Locate the cell with the specified text and output its (X, Y) center coordinate. 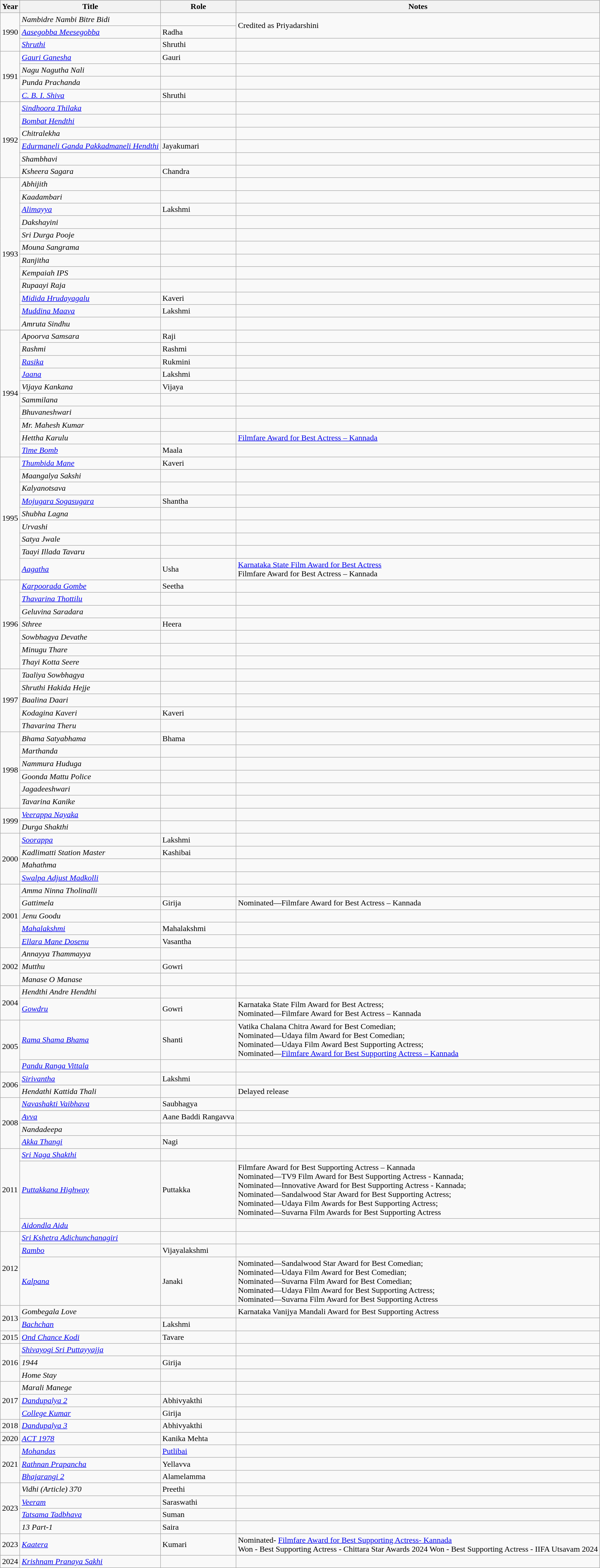
Chitralekha (90, 133)
Rasika (90, 361)
Title (90, 7)
Gowdru (90, 1009)
Suman (198, 1515)
Krishnam Pranaya Sakhi (90, 1562)
Raji (198, 336)
Rambo (90, 1250)
Rukmini (198, 361)
Ranjitha (90, 260)
2013 (10, 1318)
Shruthi Hakida Hejje (90, 688)
Rupaayi Raja (90, 285)
Filmfare Award for Best Actress – Kannada (418, 438)
Kanika Mehta (198, 1438)
Aidondla Aidu (90, 1225)
Marthanda (90, 751)
Sri Durga Pooje (90, 235)
Gauri Ganesha (90, 57)
Baalina Daari (90, 700)
Sowbhagya Devathe (90, 637)
1998 (10, 770)
Janaki (198, 1281)
Nambidre Nambi Bitre Bidi (90, 19)
Saraswathi (198, 1502)
Veerappa Nayaka (90, 814)
Vasantha (198, 941)
Bhuvaneshwari (90, 412)
Bachchan (90, 1324)
Avva (90, 1117)
1990 (10, 32)
1991 (10, 76)
2016 (10, 1362)
Nagi (198, 1142)
Yellavva (198, 1464)
Preethi (198, 1489)
Annayya Thammayya (90, 954)
Heera (198, 624)
Ellara Mane Dosenu (90, 941)
C. B. I. Shiva (90, 95)
Rama Shama Bhama (90, 1040)
Tavare (198, 1337)
2005 (10, 1046)
Shantha (198, 501)
Muddina Maava (90, 311)
Urvashi (90, 526)
Nammura Huduga (90, 764)
Thavarina Thottilu (90, 599)
Karnataka Vanijya Mandali Award for Best Supporting Actress (418, 1312)
Shubha Lagna (90, 514)
Dakshayini (90, 222)
Karnataka State Film Award for Best ActressFilmfare Award for Best Actress – Kannada (418, 569)
2012 (10, 1268)
Akka Thangi (90, 1142)
Apoorva Samsara (90, 336)
College Kumar (90, 1413)
Maangalya Sakshi (90, 476)
Sri Naga Shakthi (90, 1155)
2020 (10, 1438)
1944 (90, 1362)
Taaliya Sowbhagya (90, 675)
Jenu Goodu (90, 916)
Bhama (198, 738)
Punda Prachanda (90, 83)
13 Part-1 (90, 1527)
1993 (10, 254)
Jagadeeshwari (90, 789)
Sirivantha (90, 1079)
Rathnan Prapancha (90, 1464)
Thavarina Theru (90, 726)
Minugu Thare (90, 650)
Ond Chance Kodi (90, 1337)
Manase O Manase (90, 979)
Abhijith (90, 184)
Kadlimatti Station Master (90, 852)
2018 (10, 1426)
Veeram (90, 1502)
2024 (10, 1562)
ACT 1978 (90, 1438)
Tatsama Tadbhava (90, 1515)
2000 (10, 859)
2006 (10, 1085)
Puttakka (198, 1190)
Hettha Karulu (90, 438)
Karpoorada Gombe (90, 586)
Satya Jwale (90, 539)
2002 (10, 966)
Aagatha (90, 569)
Putlibai (198, 1451)
Bhama Satyabhama (90, 738)
Swalpa Adjust Madkolli (90, 878)
1994 (10, 393)
Dandupalya 2 (90, 1400)
Puttakkana Highway (90, 1190)
Vijaya Kankana (90, 387)
Notes (418, 7)
Saira (198, 1527)
Aane Baddi Rangavva (198, 1117)
Radha (198, 32)
Seetha (198, 586)
Tavarina Kanike (90, 802)
1992 (10, 140)
2011 (10, 1190)
Vijayalakshmi (198, 1250)
1996 (10, 624)
Aasegobba Meesegobba (90, 32)
Kalpana (90, 1281)
Nagu Nagutha Nali (90, 70)
Karnataka State Film Award for Best Actress;Nominated—Filmfare Award for Best Actress – Kannada (418, 1009)
Year (10, 7)
Hendthi Andre Hendthi (90, 992)
Chandra (198, 172)
Vijaya (198, 387)
1995 (10, 518)
Navashakti Vaibhava (90, 1104)
Shambhavi (90, 159)
1999 (10, 821)
Sthree (90, 624)
Mahathma (90, 865)
Kalyanotsava (90, 488)
Usha (198, 569)
Pandu Ranga Vittala (90, 1066)
Edurmaneli Ganda Pakkadmaneli Hendthi (90, 146)
Amma Ninna Tholinalli (90, 890)
Shanti (198, 1040)
2017 (10, 1400)
Saubhagya (198, 1104)
Thumbida Mane (90, 463)
Shivayogi Sri Puttayyajja (90, 1350)
1997 (10, 700)
Soorappa (90, 840)
Gombegala Love (90, 1312)
2004 (10, 1003)
Role (198, 7)
Thayi Kotta Seere (90, 662)
Dandupalya 3 (90, 1426)
2015 (10, 1337)
Alimayya (90, 210)
Gauri (198, 57)
Credited as Priyadarshini (418, 26)
Hendathi Kattida Thali (90, 1091)
Bhajarangi 2 (90, 1476)
Marali Manege (90, 1388)
Nandadeepa (90, 1129)
2001 (10, 916)
Home Stay (90, 1375)
Durga Shakthi (90, 827)
Sindhoora Thilaka (90, 108)
Maala (198, 450)
Bombat Hendthi (90, 121)
Time Bomb (90, 450)
Vidhi (Article) 370 (90, 1489)
Jaana (90, 374)
Kumari (198, 1544)
Kashibai (198, 852)
Ksheera Sagara (90, 172)
Gattimela (90, 903)
Midida Hrudayagalu (90, 298)
Mohandas (90, 1451)
Mutthu (90, 966)
Delayed release (418, 1091)
Sri Kshetra Adichunchanagiri (90, 1238)
Amruta Sindhu (90, 323)
Alamelamma (198, 1476)
Goonda Mattu Police (90, 777)
Mr. Mahesh Kumar (90, 425)
Jayakumari (198, 146)
Kodagina Kaveri (90, 713)
Sammilana (90, 400)
Geluvina Saradara (90, 612)
Mouna Sangrama (90, 248)
2021 (10, 1464)
Kempaiah IPS (90, 273)
Mojugara Sogasugara (90, 501)
2008 (10, 1123)
Taayi Illada Tavaru (90, 552)
Nominated—Filmfare Award for Best Actress – Kannada (418, 903)
Kaadambari (90, 197)
Kaatera (90, 1544)
